Identify which cell holds the provided text, then report its [x, y] central coordinate. 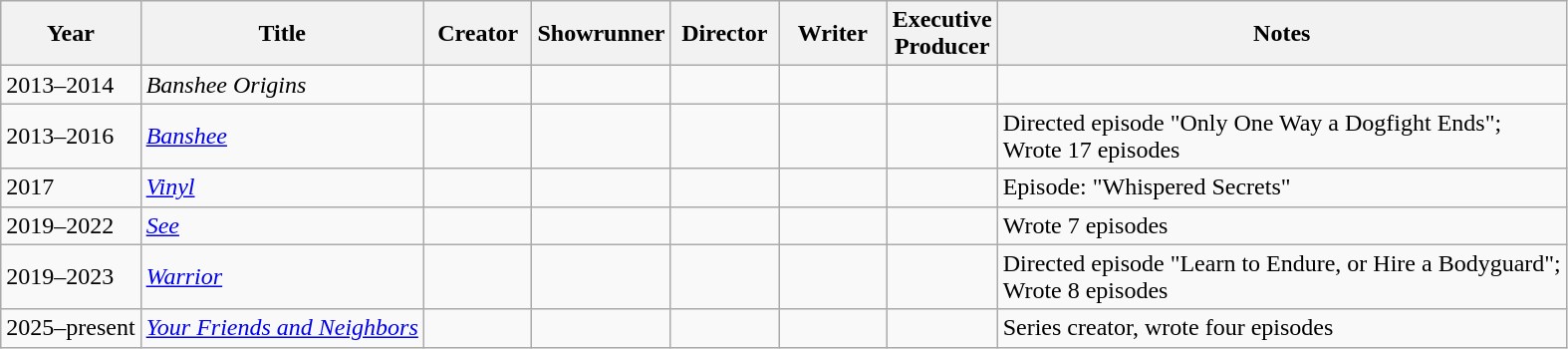
Showrunner [602, 34]
2013–2014 [71, 85]
Warrior [282, 277]
2019–2023 [71, 277]
Creator [478, 34]
2017 [71, 187]
Director [725, 34]
Wrote 7 episodes [1281, 225]
Writer [833, 34]
Notes [1281, 34]
2013–2016 [71, 136]
See [282, 225]
Directed episode "Only One Way a Dogfight Ends";Wrote 17 episodes [1281, 136]
Episode: "Whispered Secrets" [1281, 187]
Banshee [282, 136]
Directed episode "Learn to Endure, or Hire a Bodyguard";Wrote 8 episodes [1281, 277]
ExecutiveProducer [942, 34]
2025–present [71, 328]
Year [71, 34]
Your Friends and Neighbors [282, 328]
2019–2022 [71, 225]
Title [282, 34]
Vinyl [282, 187]
Banshee Origins [282, 85]
Series creator, wrote four episodes [1281, 328]
